Extract the [x, y] coordinate from the center of the cell holding the provided text.  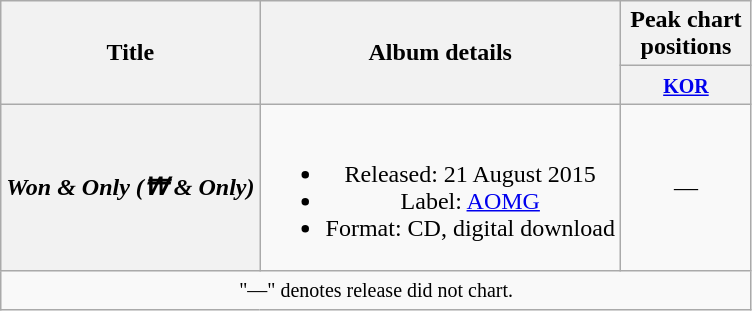
KOR [686, 85]
Released: 21 August 2015Label: AOMGFormat: CD, digital download [440, 188]
— [686, 188]
"—" denotes release did not chart. [376, 290]
Title [130, 52]
Album details [440, 52]
Won & Only (₩ & Only) [130, 188]
Peak chart positions [686, 34]
